Scan for the cell matching the given text and deliver its [x, y] coordinate at center. 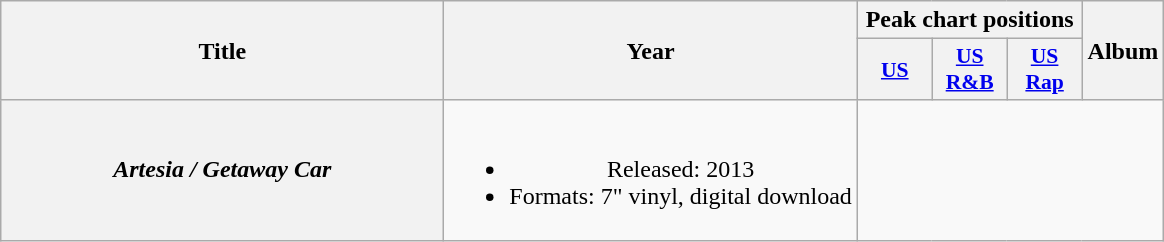
Artesia / Getaway Car [222, 170]
US R&B [970, 70]
Title [222, 50]
Released: 2013Formats: 7" vinyl, digital download [651, 170]
Peak chart positions [970, 20]
Year [651, 50]
Album [1123, 50]
US Rap [1044, 70]
US [894, 70]
